Detect which cell encompasses the target text, then output its [X, Y] center coordinate. 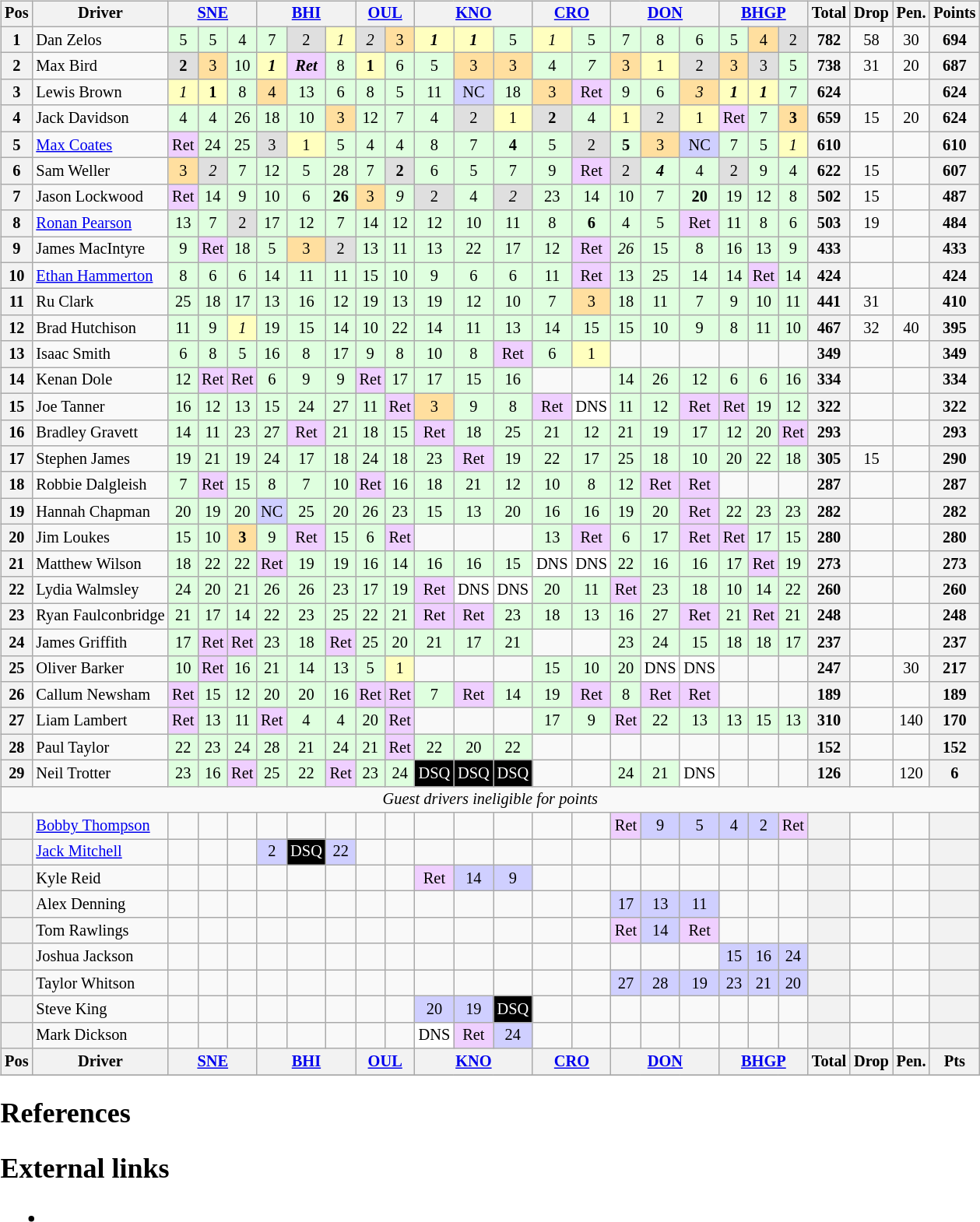
Hannah Chapman [100, 511]
Liam Lambert [100, 721]
694 [954, 40]
James Griffith [100, 642]
126 [829, 774]
Taylor Whitson [100, 983]
Oliver Barker [100, 669]
607 [954, 171]
395 [954, 328]
Lydia Walmsley [100, 590]
Ryan Faulconbridge [100, 616]
Ronan Pearson [100, 223]
441 [829, 302]
Jack Davidson [100, 118]
622 [829, 171]
738 [829, 66]
Tom Rawlings [100, 931]
Sam Weller [100, 171]
Max Coates [100, 145]
Bradley Gravett [100, 433]
Dan Zelos [100, 40]
120 [912, 774]
James MacIntyre [100, 250]
467 [829, 328]
310 [829, 721]
502 [829, 197]
Matthew Wilson [100, 564]
Ru Clark [100, 302]
659 [829, 118]
Mark Dickson [100, 1035]
32 [872, 328]
Lewis Brown [100, 93]
Jim Loukes [100, 538]
29 [16, 774]
40 [912, 328]
Stephen James [100, 459]
247 [829, 669]
Bobby Thompson [100, 826]
Jason Lockwood [100, 197]
484 [954, 223]
Jack Mitchell [100, 852]
305 [829, 459]
140 [912, 721]
Robbie Dalgleish [100, 485]
290 [954, 459]
Neil Trotter [100, 774]
Brad Hutchison [100, 328]
Max Bird [100, 66]
Points [954, 14]
687 [954, 66]
Joe Tanner [100, 406]
217 [954, 669]
Steve King [100, 1010]
Alex Denning [100, 904]
Paul Taylor [100, 747]
487 [954, 197]
Ethan Hammerton [100, 276]
Kyle Reid [100, 878]
503 [829, 223]
Joshua Jackson [100, 957]
Kenan Dole [100, 381]
Guest drivers ineligible for points [490, 799]
170 [954, 721]
782 [829, 40]
Callum Newsham [100, 695]
Isaac Smith [100, 354]
Pts [954, 1062]
58 [872, 40]
410 [954, 302]
